Locate the cell with the specified text and output its [X, Y] center coordinate. 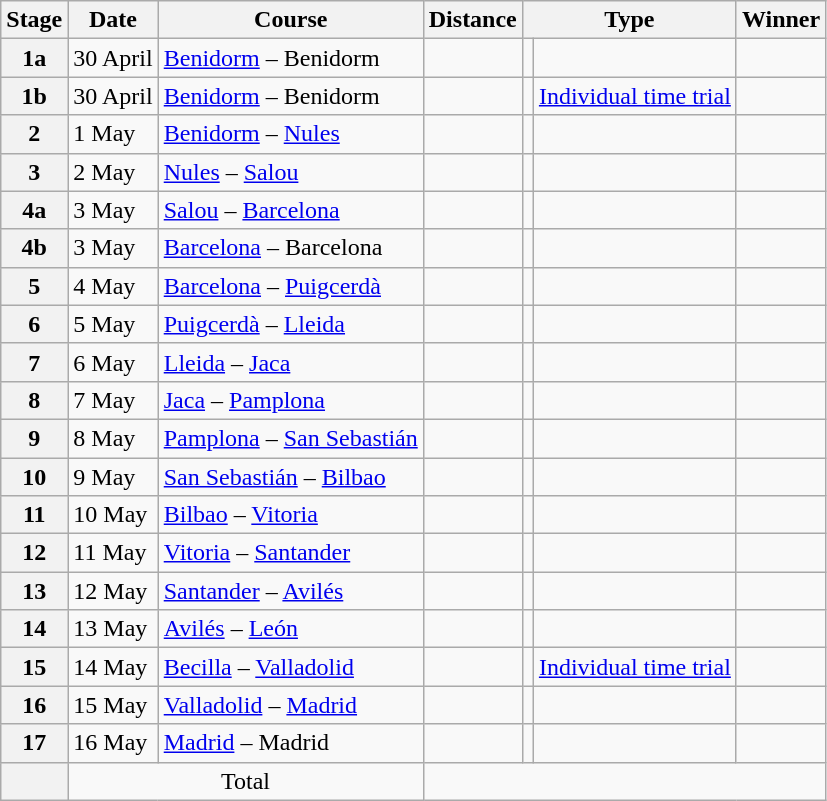
Valladolid – Madrid [290, 705]
1b [34, 96]
4b [34, 248]
Salou – Barcelona [290, 210]
8 May [113, 438]
13 [34, 591]
11 May [113, 553]
Barcelona – Puigcerdà [290, 286]
16 [34, 705]
16 May [113, 743]
9 May [113, 477]
Winner [780, 20]
12 May [113, 591]
Benidorm – Nules [290, 134]
Becilla – Valladolid [290, 667]
13 May [113, 629]
San Sebastián – Bilbao [290, 477]
10 [34, 477]
10 May [113, 515]
Nules – Salou [290, 172]
5 [34, 286]
2 [34, 134]
15 May [113, 705]
Puigcerdà – Lleida [290, 324]
Madrid – Madrid [290, 743]
Barcelona – Barcelona [290, 248]
Distance [472, 20]
4 May [113, 286]
Pamplona – San Sebastián [290, 438]
9 [34, 438]
Avilés – León [290, 629]
Date [113, 20]
Vitoria – Santander [290, 553]
14 May [113, 667]
11 [34, 515]
12 [34, 553]
Bilbao – Vitoria [290, 515]
6 [34, 324]
2 May [113, 172]
5 May [113, 324]
Course [290, 20]
6 May [113, 362]
4a [34, 210]
Type [629, 20]
14 [34, 629]
15 [34, 667]
7 May [113, 400]
Santander – Avilés [290, 591]
Stage [34, 20]
Total [246, 781]
1 May [113, 134]
Lleida – Jaca [290, 362]
Jaca – Pamplona [290, 400]
3 [34, 172]
8 [34, 400]
17 [34, 743]
1a [34, 58]
7 [34, 362]
